Pinpoint the cell where the given text exists, returning its [x, y] midpoint coordinate. 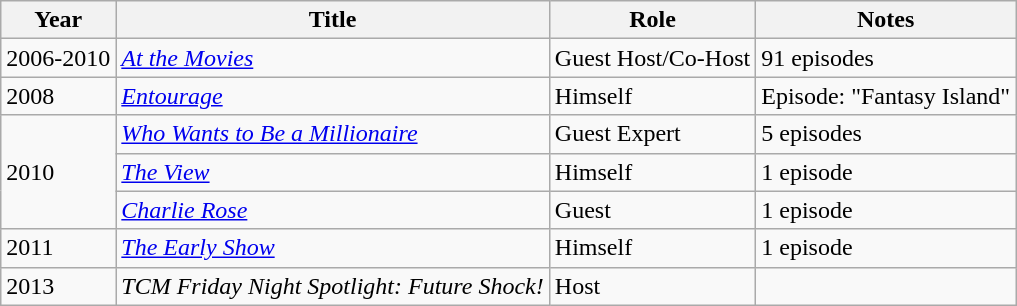
TCM Friday Night Spotlight: Future Shock! [332, 286]
2013 [58, 286]
2006-2010 [58, 58]
Host [652, 286]
Year [58, 20]
Guest Host/Co-Host [652, 58]
Entourage [332, 96]
At the Movies [332, 58]
Charlie Rose [332, 210]
Who Wants to Be a Millionaire [332, 134]
91 episodes [886, 58]
Title [332, 20]
5 episodes [886, 134]
Episode: "Fantasy Island" [886, 96]
The View [332, 172]
The Early Show [332, 248]
2008 [58, 96]
Notes [886, 20]
2011 [58, 248]
2010 [58, 172]
Guest Expert [652, 134]
Guest [652, 210]
Role [652, 20]
